Locate the cell with the specified text and output its (X, Y) center coordinate. 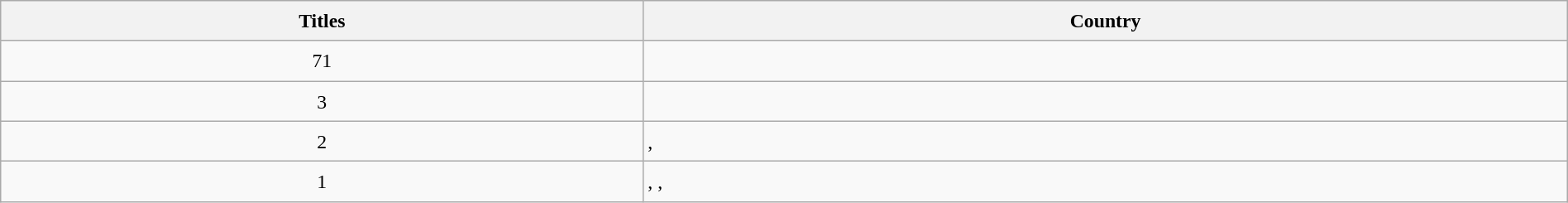
Country (1105, 21)
3 (323, 101)
, (1105, 141)
71 (323, 60)
Titles (323, 21)
1 (323, 181)
, , (1105, 181)
2 (323, 141)
